Extract the [X, Y] coordinate from the center of the cell holding the provided text.  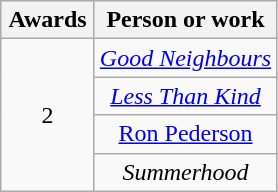
Good Neighbours [185, 58]
Summerhood [185, 172]
Awards [48, 20]
Person or work [185, 20]
2 [48, 115]
Less Than Kind [185, 96]
Ron Pederson [185, 134]
